Find where the given text appears and provide that cell's center as (X, Y) coordinate. 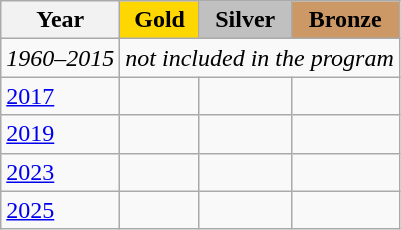
2019 (60, 134)
Silver (245, 20)
1960–2015 (60, 58)
Year (60, 20)
2023 (60, 172)
Bronze (345, 20)
Gold (160, 20)
2017 (60, 96)
2025 (60, 210)
not included in the program (260, 58)
